Find where the given text appears and provide that cell's center as (x, y) coordinate. 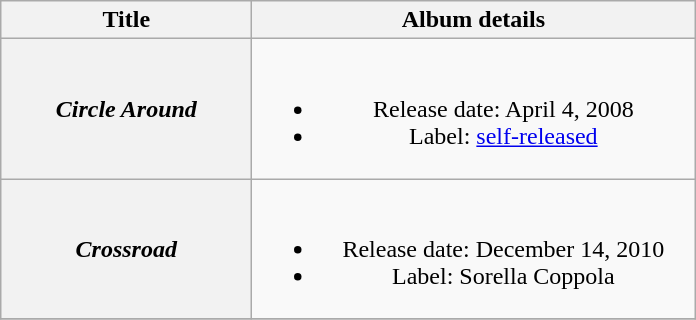
Title (126, 20)
Album details (474, 20)
Crossroad (126, 249)
Circle Around (126, 109)
Release date: December 14, 2010Label: Sorella Coppola (474, 249)
Release date: April 4, 2008Label: self-released (474, 109)
